Determine the (X, Y) coordinate at the center of the cell enclosing the given text.  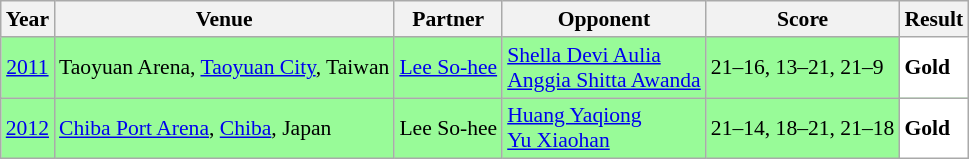
Chiba Port Arena, Chiba, Japan (224, 128)
2012 (28, 128)
Venue (224, 19)
Taoyuan Arena, Taoyuan City, Taiwan (224, 68)
21–14, 18–21, 21–18 (803, 128)
Result (934, 19)
Huang Yaqiong Yu Xiaohan (604, 128)
Shella Devi Aulia Anggia Shitta Awanda (604, 68)
Opponent (604, 19)
Partner (448, 19)
Score (803, 19)
2011 (28, 68)
Year (28, 19)
21–16, 13–21, 21–9 (803, 68)
